Locate the cell with the specified text and output its (x, y) center coordinate. 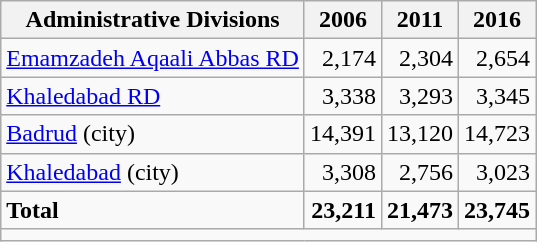
23,745 (498, 210)
3,023 (498, 172)
3,345 (498, 96)
3,308 (342, 172)
3,293 (420, 96)
14,391 (342, 134)
2011 (420, 20)
Total (153, 210)
2006 (342, 20)
2,756 (420, 172)
2016 (498, 20)
Khaledabad (city) (153, 172)
Khaledabad RD (153, 96)
13,120 (420, 134)
Badrud (city) (153, 134)
14,723 (498, 134)
23,211 (342, 210)
2,174 (342, 58)
2,304 (420, 58)
Administrative Divisions (153, 20)
2,654 (498, 58)
3,338 (342, 96)
21,473 (420, 210)
Emamzadeh Aqaali Abbas RD (153, 58)
